Scan for the cell matching the given text and deliver its [X, Y] coordinate at center. 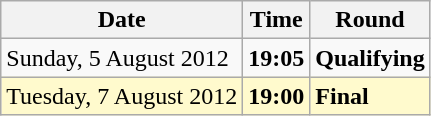
Qualifying [370, 58]
Round [370, 20]
Sunday, 5 August 2012 [122, 58]
Date [122, 20]
19:05 [276, 58]
19:00 [276, 96]
Time [276, 20]
Tuesday, 7 August 2012 [122, 96]
Final [370, 96]
